Identify which cell holds the provided text, then report its (X, Y) central coordinate. 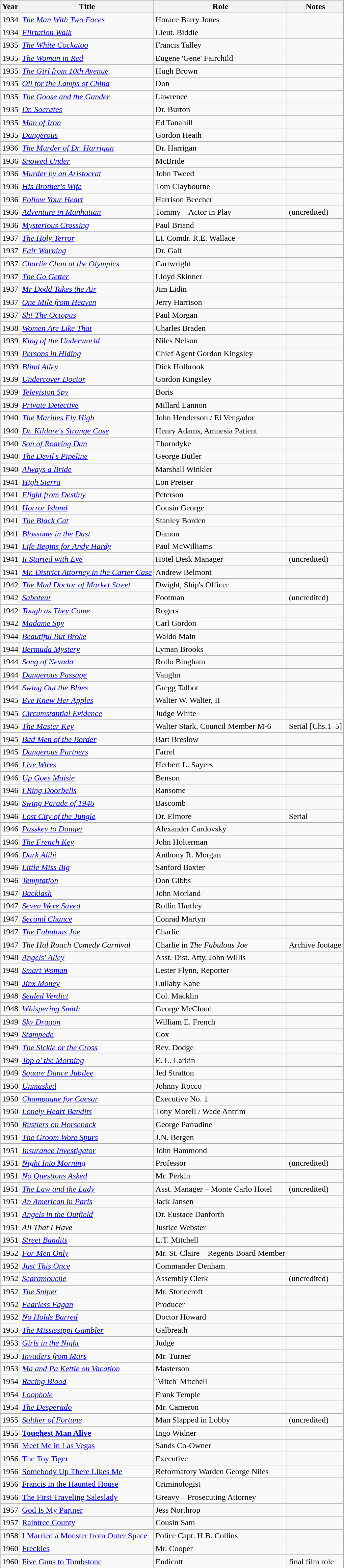
Scaramouche (87, 1279)
1938 (10, 328)
Mr. District Attorney in the Carter Case (87, 572)
The Law and the Lady (87, 1189)
Tommy – Actor in Play (220, 212)
Reformatory Warden George Niles (220, 1471)
An American in Paris (87, 1202)
Anthony R. Morgan (220, 855)
Five Guns to Tombstone (87, 1561)
Bad Men of the Border (87, 739)
Dangerous Passage (87, 675)
Blossoms in the Dust (87, 533)
It Started with Eve (87, 559)
The Girl from 10th Avenue (87, 71)
John Tweed (220, 174)
Mr. Perkin (220, 1176)
Tough as They Come (87, 611)
Cartwright (220, 264)
Commander Denham (220, 1266)
Hugh Brown (220, 71)
Walter Stark, Council Member M-6 (220, 726)
Archive footage (315, 945)
Marshall Winkler (220, 469)
Live Wires (87, 765)
Private Detective (87, 405)
L.T. Mitchell (220, 1240)
Square Dance Jubilee (87, 1073)
Always a Bride (87, 469)
The Hal Roach Comedy Carnival (87, 945)
Johnny Rocco (220, 1086)
Bascomb (220, 803)
Professor (220, 1163)
Jerry Harrison (220, 302)
The Woman in Red (87, 58)
Lon Preiser (220, 482)
Dr. Galt (220, 251)
Henry Adams, Amnesia Patient (220, 431)
Walter W. Walter, II (220, 700)
The Sickle or the Cross (87, 1047)
The Go Getter (87, 276)
Year (10, 7)
Insurance Investigator (87, 1150)
Francis in the Haunted House (87, 1484)
John Holterman (220, 842)
Andrew Belmont (220, 572)
Flirtation Walk (87, 32)
The Toy Tiger (87, 1459)
Song of Nevada (87, 662)
Lieut. Biddle (220, 32)
Mr. Cameron (220, 1407)
The Desperado (87, 1407)
Whispering Smith (87, 1009)
John Henderson / El Vengador (220, 418)
Eve Knew Her Apples (87, 700)
Chief Agent Gordon Kingsley (220, 353)
I Ring Doorbells (87, 791)
Seven Were Saved (87, 906)
Somebody Up There Likes Me (87, 1471)
The Groom Wore Spurs (87, 1137)
Stampede (87, 1035)
Dangerous (87, 135)
Ingo Widner (220, 1433)
The Master Key (87, 726)
Life Begins for Andy Hardy (87, 546)
Farrel (220, 752)
final film role (315, 1561)
Second Chance (87, 919)
Dr. Burton (220, 109)
Waldo Main (220, 636)
Cousin Sam (220, 1523)
Jinx Money (87, 983)
Angels in the Outfield (87, 1215)
Invaders from Mars (87, 1356)
Thorndyke (220, 444)
Angels' Alley (87, 957)
Dr. Socrates (87, 109)
Alexander Cardovsky (220, 829)
Executive (220, 1459)
Horace Barry Jones (220, 20)
Benson (220, 777)
Dr. Kildare's Strange Case (87, 431)
Circumstantial Evidence (87, 713)
William E. French (220, 1022)
The Fabulous Joe (87, 932)
Racing Blood (87, 1381)
Persons in Hiding (87, 353)
Women Are Like That (87, 328)
Don Gibbs (220, 880)
Temptation (87, 880)
Stanley Borden (220, 521)
Assembly Clerk (220, 1279)
Up Goes Maisie (87, 777)
Dr. Elmore (220, 816)
No Questions Asked (87, 1176)
The Devil's Pipeline (87, 456)
Lonely Heart Bandits (87, 1112)
High Sierra (87, 482)
Soldier of Fortune (87, 1420)
Cousin George (220, 508)
The Man With Two Faces (87, 20)
Raintree County (87, 1523)
Mysterious Crossing (87, 225)
Doctor Howard (220, 1317)
The Murder of Dr. Harrigan (87, 148)
One Mile from Heaven (87, 302)
Follow Your Heart (87, 200)
Millard Lannon (220, 405)
Lullaby Kane (220, 983)
Conrad Martyn (220, 919)
Endicott (220, 1561)
Frank Temple (220, 1394)
McBride (220, 161)
Television Spy (87, 392)
Jed Stratton (220, 1073)
The Mississippi Gambler (87, 1330)
Sh! The Octopus (87, 315)
George Parradine (220, 1124)
Dwight, Ship's Officer (220, 585)
All That I Have (87, 1227)
Sands Co-Owner (220, 1446)
Dr. Harrigan (220, 148)
Hotel Desk Manager (220, 559)
The First Traveling Saleslady (87, 1497)
Herbert L. Sayers (220, 765)
Rev. Dodge (220, 1047)
Lost City of the Jungle (87, 816)
E. L. Larkin (220, 1060)
The French Key (87, 842)
Tom Claybourne (220, 187)
Man of Iron (87, 122)
Mr. Turner (220, 1356)
Francis Talley (220, 45)
Adventure in Manhattan (87, 212)
The Marines Fly High (87, 418)
Notes (315, 7)
God Is My Partner (87, 1510)
Justice Webster (220, 1227)
George Butler (220, 456)
Night Into Morning (87, 1163)
Title (87, 7)
The Goose and the Gander (87, 97)
Rogers (220, 611)
Fearless Fagan (87, 1304)
Gregg Talbot (220, 688)
Jess Northrop (220, 1510)
Serial (315, 816)
Damon (220, 533)
Ed Tanahill (220, 122)
Beautiful But Broke (87, 636)
Top o' the Morning (87, 1060)
1958 (10, 1536)
Champagne for Caesar (87, 1099)
Just This Once (87, 1266)
Asst. Manager – Monte Carlo Hotel (220, 1189)
Loophole (87, 1394)
Criminologist (220, 1484)
Street Bandits (87, 1240)
Harrison Beecher (220, 200)
Dick Holbrook (220, 366)
For Men Only (87, 1253)
Undercover Doctor (87, 379)
King of the Underworld (87, 341)
Paul McWilliams (220, 546)
Sealed Verdict (87, 996)
Asst. Dist. Atty. John Willis (220, 957)
Mr. Cooper (220, 1548)
The White Cockatoo (87, 45)
Passkey to Danger (87, 829)
Rollo Bingham (220, 662)
Carl Gordon (220, 623)
Snowed Under (87, 161)
J.N. Bergen (220, 1137)
Charlie in The Fabulous Joe (220, 945)
The Black Cat (87, 521)
Swing Parade of 1946 (87, 803)
Tony Morell / Wade Antrim (220, 1112)
Bart Breslow (220, 739)
Vaughn (220, 675)
His Brother's Wife (87, 187)
Footman (220, 598)
Masterson (220, 1368)
Smart Woman (87, 970)
Gordon Kingsley (220, 379)
George McCloud (220, 1009)
John Hammond (220, 1150)
Ransome (220, 791)
Niles Nelson (220, 341)
Dark Alibi (87, 855)
Serial [Chs.1–5] (315, 726)
Charlie Chan at the Olympics (87, 264)
John Morland (220, 893)
Jack Jansen (220, 1202)
Man Slapped in Lobby (220, 1420)
Rollin Hartley (220, 906)
Madame Spy (87, 623)
Little Miss Big (87, 868)
Ma and Pa Kettle on Vacation (87, 1368)
Lyman Brooks (220, 649)
Lloyd Skinner (220, 276)
Sanford Baxter (220, 868)
Don (220, 84)
Producer (220, 1304)
Freckles (87, 1548)
Lt. Comdr. R.E. Wallace (220, 238)
Swing Out the Blues (87, 688)
Boris (220, 392)
Role (220, 7)
Eugene 'Gene' Fairchild (220, 58)
Fair Warning (87, 251)
Charlie (220, 932)
Judge (220, 1343)
I Married a Monster from Outer Space (87, 1536)
Lester Flynn, Reporter (220, 970)
Lawrence (220, 97)
Son of Roaring Dan (87, 444)
Executive No. 1 (220, 1099)
Sky Dragon (87, 1022)
Rustlers on Horseback (87, 1124)
Blind Alley (87, 366)
No Holds Barred (87, 1317)
Toughest Man Alive (87, 1433)
Police Capt. H.B. Collins (220, 1536)
Girls in the Night (87, 1343)
Judge White (220, 713)
Paul Morgan (220, 315)
Gordon Heath (220, 135)
Col. Macklin (220, 996)
Galbreath (220, 1330)
'Mitch' Mitchell (220, 1381)
Saboteur (87, 598)
Bermuda Mystery (87, 649)
Greavy – Prosecuting Attorney (220, 1497)
Flight from Destiny (87, 495)
Oil for the Lamps of China (87, 84)
The Sniper (87, 1292)
Unmasked (87, 1086)
Horror Island (87, 508)
Murder by an Aristocrat (87, 174)
Mr Dodd Takes the Air (87, 289)
Backlash (87, 893)
The Mad Doctor of Market Street (87, 585)
Paul Briand (220, 225)
Peterson (220, 495)
Dr. Eustace Danforth (220, 1215)
Mr. Stonecroft (220, 1292)
Cox (220, 1035)
Mr. St. Claire – Regents Board Member (220, 1253)
The Holy Terror (87, 238)
Charles Braden (220, 328)
Dangerous Partners (87, 752)
Meet Me in Las Vegas (87, 1446)
Jim Lidin (220, 289)
